Search for the cell housing the specified text and yield its [X, Y] center coordinate. 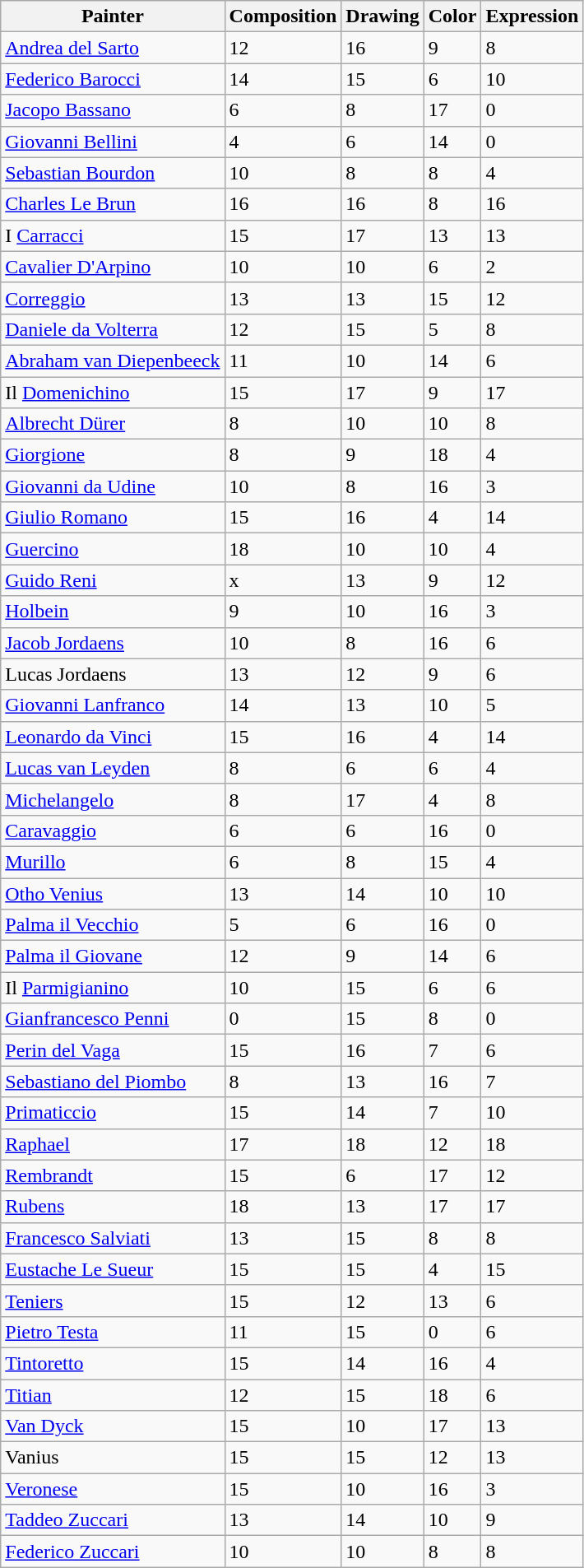
Composition [283, 16]
Federico Zuccari [113, 1552]
Otho Venius [113, 893]
Rubens [113, 1207]
Taddeo Zuccari [113, 1520]
Albrecht Dürer [113, 424]
Sebastian Bourdon [113, 173]
Daniele da Volterra [113, 329]
Vanius [113, 1458]
I Carracci [113, 235]
Giovanni da Udine [113, 486]
Correggio [113, 298]
Sebastiano del Piombo [113, 1082]
Perin del Vaga [113, 1050]
Lucas Jordaens [113, 674]
Federico Barocci [113, 79]
Giovanni Lanfranco [113, 705]
Charles Le Brun [113, 204]
Pietro Testa [113, 1332]
Giulio Romano [113, 518]
Jacob Jordaens [113, 643]
Jacopo Bassano [113, 110]
Color [452, 16]
Guercino [113, 549]
Raphael [113, 1144]
Giorgione [113, 455]
Primaticcio [113, 1113]
Painter [113, 16]
Palma il Vecchio [113, 925]
Palma il Giovane [113, 956]
Gianfrancesco Penni [113, 1019]
Holbein [113, 612]
Drawing [382, 16]
Andrea del Sarto [113, 48]
Eustache Le Sueur [113, 1269]
Giovanni Bellini [113, 142]
2 [532, 267]
Cavalier D'Arpino [113, 267]
Francesco Salviati [113, 1238]
Il Domenichino [113, 393]
Expression [532, 16]
x [283, 580]
Rembrandt [113, 1175]
Veronese [113, 1489]
Tintoretto [113, 1363]
Leonardo da Vinci [113, 737]
Michelangelo [113, 799]
Titian [113, 1395]
Il Parmigianino [113, 988]
Caravaggio [113, 831]
Teniers [113, 1300]
Van Dyck [113, 1426]
Guido Reni [113, 580]
Murillo [113, 862]
Lucas van Leyden [113, 768]
Abraham van Diepenbeeck [113, 361]
